Determine the [X, Y] coordinate at the center of the cell enclosing the given text.  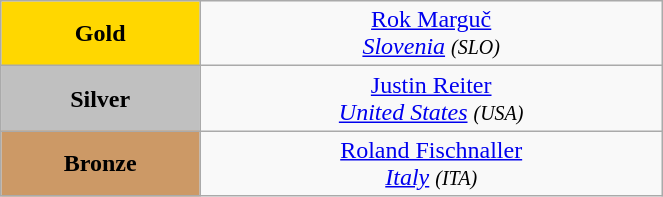
Justin ReiterUnited States (USA) [432, 98]
Roland FischnallerItaly (ITA) [432, 164]
Gold [100, 34]
Silver [100, 98]
Bronze [100, 164]
Rok MargučSlovenia (SLO) [432, 34]
